Find where the given text appears and provide that cell's center as (X, Y) coordinate. 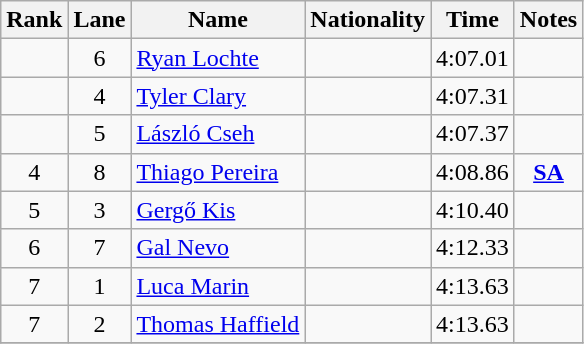
3 (100, 210)
Thiago Pereira (218, 172)
Name (218, 20)
Tyler Clary (218, 96)
Luca Marin (218, 286)
Gergő Kis (218, 210)
Rank (34, 20)
SA (548, 172)
2 (100, 324)
4:10.40 (473, 210)
Notes (548, 20)
4:07.37 (473, 134)
4:12.33 (473, 248)
Ryan Lochte (218, 58)
1 (100, 286)
4:07.01 (473, 58)
Lane (100, 20)
László Cseh (218, 134)
4:08.86 (473, 172)
8 (100, 172)
4:07.31 (473, 96)
Gal Nevo (218, 248)
Time (473, 20)
Nationality (368, 20)
Thomas Haffield (218, 324)
